Return [x, y] of the center of cell containing provided text 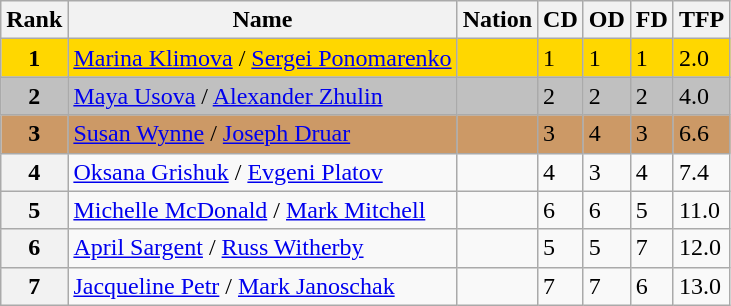
Maya Usova / Alexander Zhulin [262, 96]
Rank [34, 20]
Susan Wynne / Joseph Druar [262, 134]
12.0 [701, 248]
TFP [701, 20]
Jacqueline Petr / Mark Janoschak [262, 286]
OD [606, 20]
Nation [497, 20]
6.6 [701, 134]
7.4 [701, 172]
Michelle McDonald / Mark Mitchell [262, 210]
April Sargent / Russ Witherby [262, 248]
Marina Klimova / Sergei Ponomarenko [262, 58]
FD [652, 20]
Name [262, 20]
13.0 [701, 286]
CD [561, 20]
Oksana Grishuk / Evgeni Platov [262, 172]
4.0 [701, 96]
11.0 [701, 210]
2.0 [701, 58]
